Identify which cell holds the provided text, then report its (X, Y) central coordinate. 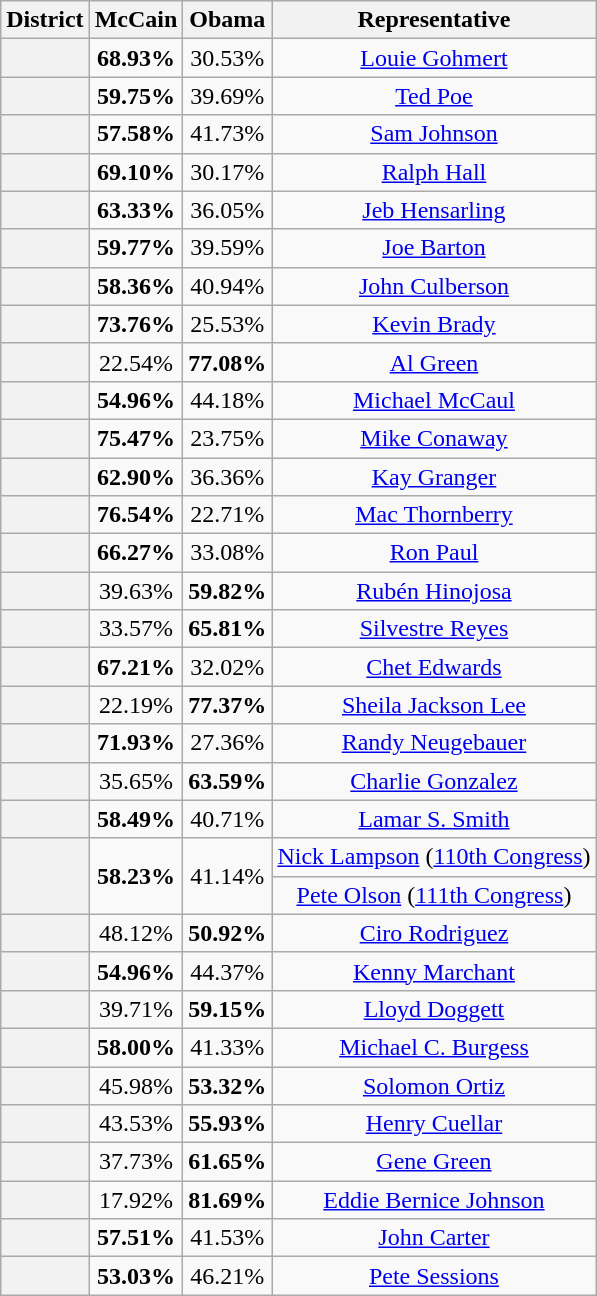
67.21% (136, 667)
41.73% (228, 134)
55.93% (228, 1124)
37.73% (136, 1162)
53.32% (228, 1085)
77.37% (228, 705)
Ron Paul (434, 553)
65.81% (228, 629)
Solomon Ortiz (434, 1085)
Sheila Jackson Lee (434, 705)
40.71% (228, 819)
Rubén Hinojosa (434, 591)
22.54% (136, 362)
Pete Olson (111th Congress) (434, 895)
59.75% (136, 96)
Obama (228, 20)
Gene Green (434, 1162)
17.92% (136, 1200)
Michael McCaul (434, 400)
Kevin Brady (434, 324)
39.63% (136, 591)
59.15% (228, 1009)
59.82% (228, 591)
John Culberson (434, 286)
81.69% (228, 1200)
43.53% (136, 1124)
Lamar S. Smith (434, 819)
68.93% (136, 58)
41.53% (228, 1238)
Joe Barton (434, 248)
36.36% (228, 477)
Ralph Hall (434, 172)
36.05% (228, 210)
Mac Thornberry (434, 515)
Mike Conaway (434, 438)
58.36% (136, 286)
63.33% (136, 210)
Randy Neugebauer (434, 743)
Henry Cuellar (434, 1124)
39.71% (136, 1009)
39.59% (228, 248)
Kay Granger (434, 477)
39.69% (228, 96)
Chet Edwards (434, 667)
Representative (434, 20)
District (45, 20)
22.19% (136, 705)
McCain (136, 20)
48.12% (136, 933)
30.53% (228, 58)
69.10% (136, 172)
71.93% (136, 743)
44.37% (228, 971)
75.47% (136, 438)
45.98% (136, 1085)
58.23% (136, 876)
Jeb Hensarling (434, 210)
22.71% (228, 515)
41.33% (228, 1047)
Michael C. Burgess (434, 1047)
33.08% (228, 553)
Eddie Bernice Johnson (434, 1200)
44.18% (228, 400)
Kenny Marchant (434, 971)
63.59% (228, 781)
57.51% (136, 1238)
73.76% (136, 324)
25.53% (228, 324)
61.65% (228, 1162)
50.92% (228, 933)
46.21% (228, 1276)
66.27% (136, 553)
58.49% (136, 819)
57.58% (136, 134)
35.65% (136, 781)
Al Green (434, 362)
Lloyd Doggett (434, 1009)
Silvestre Reyes (434, 629)
40.94% (228, 286)
77.08% (228, 362)
33.57% (136, 629)
Nick Lampson (110th Congress) (434, 857)
27.36% (228, 743)
76.54% (136, 515)
58.00% (136, 1047)
Ciro Rodriguez (434, 933)
53.03% (136, 1276)
Ted Poe (434, 96)
62.90% (136, 477)
Pete Sessions (434, 1276)
32.02% (228, 667)
59.77% (136, 248)
30.17% (228, 172)
23.75% (228, 438)
John Carter (434, 1238)
Louie Gohmert (434, 58)
Sam Johnson (434, 134)
41.14% (228, 876)
Charlie Gonzalez (434, 781)
